Capture the cell that displays the provided text and extract its (X, Y) central coordinate. 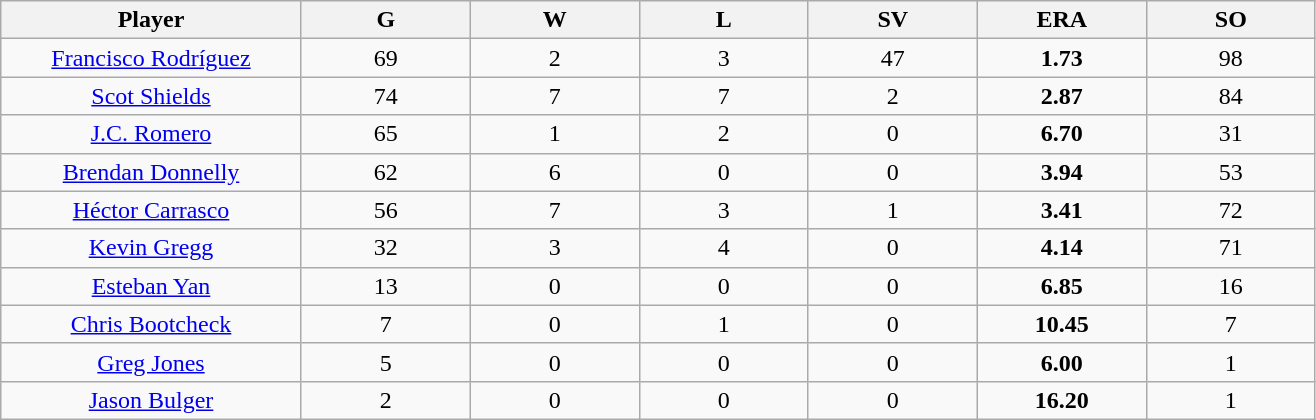
L (724, 20)
Esteban Yan (151, 286)
10.45 (1062, 324)
SO (1230, 20)
16 (1230, 286)
ERA (1062, 20)
74 (386, 96)
56 (386, 210)
4.14 (1062, 248)
31 (1230, 134)
16.20 (1062, 400)
71 (1230, 248)
6.85 (1062, 286)
69 (386, 58)
Francisco Rodríguez (151, 58)
Chris Bootcheck (151, 324)
62 (386, 172)
Héctor Carrasco (151, 210)
6.70 (1062, 134)
47 (892, 58)
Greg Jones (151, 362)
3.41 (1062, 210)
Kevin Gregg (151, 248)
Player (151, 20)
3.94 (1062, 172)
G (386, 20)
Scot Shields (151, 96)
J.C. Romero (151, 134)
SV (892, 20)
W (554, 20)
6.00 (1062, 362)
2.87 (1062, 96)
84 (1230, 96)
4 (724, 248)
72 (1230, 210)
53 (1230, 172)
Jason Bulger (151, 400)
6 (554, 172)
98 (1230, 58)
65 (386, 134)
5 (386, 362)
13 (386, 286)
32 (386, 248)
1.73 (1062, 58)
Brendan Donnelly (151, 172)
